From the cell containing the given text, extract its center point as [x, y] coordinate. 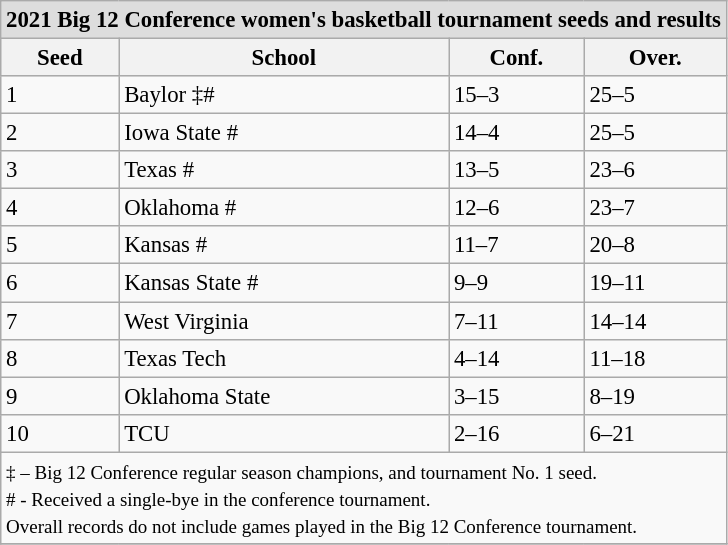
13–5 [516, 170]
5 [60, 245]
6 [60, 283]
Oklahoma State [284, 396]
14–4 [516, 133]
1 [60, 95]
10 [60, 433]
2–16 [516, 433]
14–14 [655, 321]
Kansas # [284, 245]
Kansas State # [284, 283]
2021 Big 12 Conference women's basketball tournament seeds and results [364, 20]
23–7 [655, 208]
TCU [284, 433]
11–7 [516, 245]
8 [60, 358]
Conf. [516, 58]
7–11 [516, 321]
Over. [655, 58]
Iowa State # [284, 133]
4–14 [516, 358]
9 [60, 396]
15–3 [516, 95]
Texas # [284, 170]
Baylor ‡# [284, 95]
3 [60, 170]
6–21 [655, 433]
8–19 [655, 396]
12–6 [516, 208]
School [284, 58]
20–8 [655, 245]
Texas Tech [284, 358]
11–18 [655, 358]
9–9 [516, 283]
2 [60, 133]
19–11 [655, 283]
23–6 [655, 170]
7 [60, 321]
West Virginia [284, 321]
3–15 [516, 396]
Oklahoma # [284, 208]
Seed [60, 58]
4 [60, 208]
